Search for the cell housing the specified text and yield its (x, y) center coordinate. 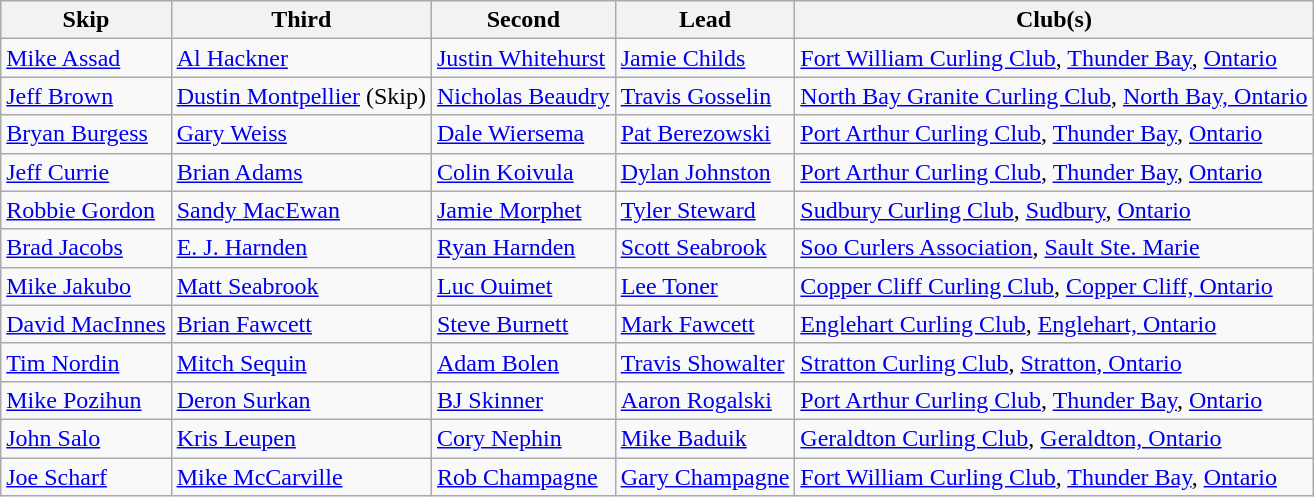
Mark Fawcett (705, 324)
Englehart Curling Club, Englehart, Ontario (1054, 324)
Scott Seabrook (705, 248)
Jamie Morphet (523, 210)
Colin Koivula (523, 172)
Luc Ouimet (523, 286)
David MacInnes (86, 324)
Club(s) (1054, 20)
Copper Cliff Curling Club, Copper Cliff, Ontario (1054, 286)
Third (301, 20)
Gary Champagne (705, 477)
Aaron Rogalski (705, 400)
Jamie Childs (705, 58)
Robbie Gordon (86, 210)
Matt Seabrook (301, 286)
John Salo (86, 438)
E. J. Harnden (301, 248)
Dylan Johnston (705, 172)
Kris Leupen (301, 438)
BJ Skinner (523, 400)
Al Hackner (301, 58)
Joe Scharf (86, 477)
Second (523, 20)
Bryan Burgess (86, 134)
Justin Whitehurst (523, 58)
Mitch Sequin (301, 362)
Sudbury Curling Club, Sudbury, Ontario (1054, 210)
Lee Toner (705, 286)
Tyler Steward (705, 210)
Mike Pozihun (86, 400)
Dale Wiersema (523, 134)
Mike McCarville (301, 477)
Geraldton Curling Club, Geraldton, Ontario (1054, 438)
Tim Nordin (86, 362)
Sandy MacEwan (301, 210)
Rob Champagne (523, 477)
Travis Showalter (705, 362)
Adam Bolen (523, 362)
Mike Assad (86, 58)
Jeff Currie (86, 172)
Cory Nephin (523, 438)
Travis Gosselin (705, 96)
Pat Berezowski (705, 134)
Lead (705, 20)
Nicholas Beaudry (523, 96)
Stratton Curling Club, Stratton, Ontario (1054, 362)
Dustin Montpellier (Skip) (301, 96)
North Bay Granite Curling Club, North Bay, Ontario (1054, 96)
Soo Curlers Association, Sault Ste. Marie (1054, 248)
Brad Jacobs (86, 248)
Brian Adams (301, 172)
Jeff Brown (86, 96)
Deron Surkan (301, 400)
Skip (86, 20)
Brian Fawcett (301, 324)
Ryan Harnden (523, 248)
Mike Baduik (705, 438)
Mike Jakubo (86, 286)
Steve Burnett (523, 324)
Gary Weiss (301, 134)
